Identify which cell holds the provided text, then report its (X, Y) central coordinate. 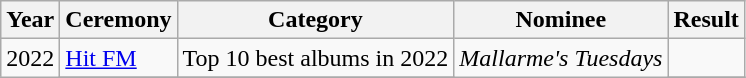
Top 10 best albums in 2022 (316, 58)
Category (316, 20)
Year (30, 20)
Nominee (561, 20)
Hit FM (118, 58)
2022 (30, 58)
Mallarme's Tuesdays (561, 58)
Ceremony (118, 20)
Result (706, 20)
